For the text-containing cell, return its midpoint in (X, Y) coordinate format. 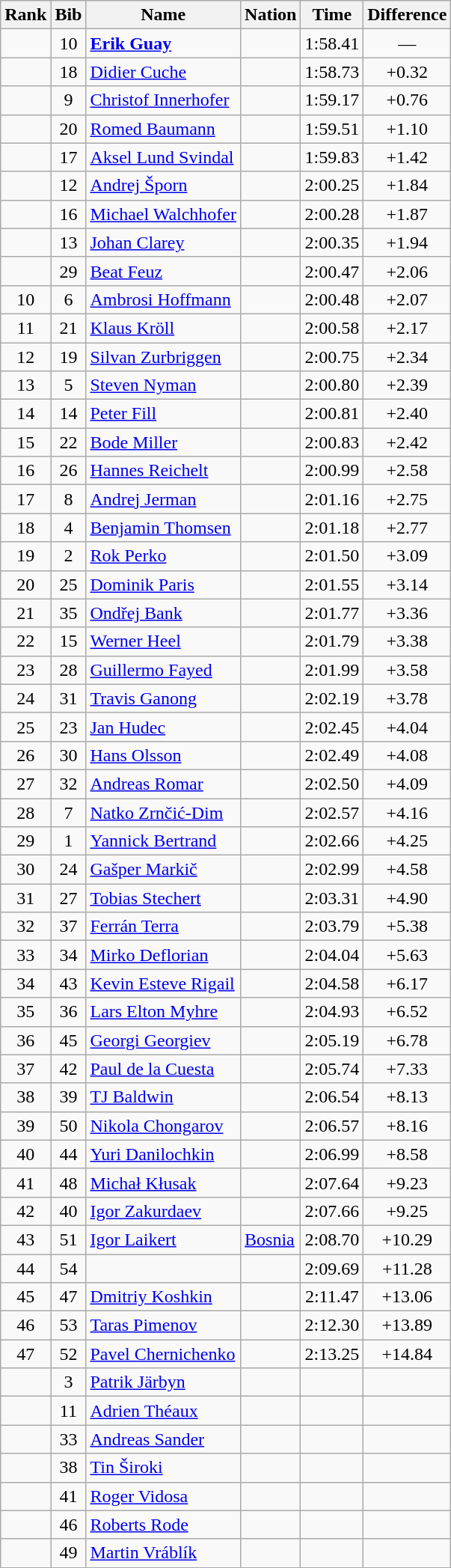
Georgi Georgiev (163, 1040)
+5.38 (407, 927)
+1.42 (407, 157)
TJ Baldwin (163, 1097)
Tobias Stechert (163, 898)
2:01.99 (332, 670)
49 (69, 1553)
+4.58 (407, 870)
Andrej Šporn (163, 186)
2:06.57 (332, 1126)
4 (69, 528)
1 (69, 841)
2:00.47 (332, 271)
50 (69, 1126)
Kevin Esteve Rigail (163, 983)
2:00.35 (332, 242)
2:02.57 (332, 812)
2:02.50 (332, 784)
Time (332, 15)
+6.52 (407, 1012)
Romed Baumann (163, 129)
1:58.73 (332, 72)
53 (69, 1326)
Lars Elton Myhre (163, 1012)
+2.07 (407, 299)
2:08.70 (332, 1239)
7 (69, 812)
2:04.93 (332, 1012)
Nikola Chongarov (163, 1126)
51 (69, 1239)
Rok Perko (163, 556)
Benjamin Thomsen (163, 528)
Andrej Jerman (163, 499)
+1.94 (407, 242)
Werner Heel (163, 641)
Andreas Romar (163, 784)
Gašper Markič (163, 870)
+4.25 (407, 841)
+13.06 (407, 1297)
Steven Nyman (163, 385)
+14.84 (407, 1354)
9 (69, 100)
+2.58 (407, 471)
Mirko Deflorian (163, 955)
2:06.54 (332, 1097)
2:02.45 (332, 727)
+2.40 (407, 414)
+2.42 (407, 442)
Christof Innerhofer (163, 100)
2:00.25 (332, 186)
Andreas Sander (163, 1439)
2:11.47 (332, 1297)
3 (69, 1382)
2:00.28 (332, 214)
Ferrán Terra (163, 927)
+1.87 (407, 214)
2:12.30 (332, 1326)
2:02.99 (332, 870)
Didier Cuche (163, 72)
+5.63 (407, 955)
Erik Guay (163, 43)
— (407, 43)
Hannes Reichelt (163, 471)
2:00.99 (332, 471)
+1.10 (407, 129)
Peter Fill (163, 414)
Michael Walchhofer (163, 214)
2:00.83 (332, 442)
+1.84 (407, 186)
1:59.83 (332, 157)
Yuri Danilochkin (163, 1154)
2:03.31 (332, 898)
Igor Zakurdaev (163, 1211)
2:06.99 (332, 1154)
+8.16 (407, 1126)
Yannick Bertrand (163, 841)
Pavel Chernichenko (163, 1354)
+2.06 (407, 271)
2:02.19 (332, 698)
+4.16 (407, 812)
Igor Laikert (163, 1239)
+8.13 (407, 1097)
2:01.18 (332, 528)
54 (69, 1269)
Bode Miller (163, 442)
+4.09 (407, 784)
+6.17 (407, 983)
Dominik Paris (163, 585)
Travis Ganong (163, 698)
+9.23 (407, 1183)
Paul de la Cuesta (163, 1069)
+0.76 (407, 100)
Beat Feuz (163, 271)
+8.58 (407, 1154)
Rank (25, 15)
2:02.66 (332, 841)
+2.34 (407, 357)
2:04.58 (332, 983)
+2.77 (407, 528)
2:01.16 (332, 499)
Patrik Järbyn (163, 1382)
1:59.17 (332, 100)
Silvan Zurbriggen (163, 357)
Bosnia (271, 1239)
Taras Pimenov (163, 1326)
2:05.19 (332, 1040)
2:00.58 (332, 328)
2:09.69 (332, 1269)
Johan Clarey (163, 242)
+3.36 (407, 613)
Bib (69, 15)
Adrien Théaux (163, 1411)
2:00.75 (332, 357)
+2.39 (407, 385)
Tin Široki (163, 1468)
Klaus Kröll (163, 328)
+4.04 (407, 727)
Ondřej Bank (163, 613)
2:00.80 (332, 385)
Guillermo Fayed (163, 670)
+11.28 (407, 1269)
Martin Vráblík (163, 1553)
2:01.55 (332, 585)
+4.90 (407, 898)
+2.17 (407, 328)
2:04.04 (332, 955)
+4.08 (407, 755)
2:03.79 (332, 927)
+0.32 (407, 72)
2:00.81 (332, 414)
Dmitriy Koshkin (163, 1297)
2:00.48 (332, 299)
1:58.41 (332, 43)
+3.78 (407, 698)
Roger Vidosa (163, 1496)
Nation (271, 15)
2:01.79 (332, 641)
+3.14 (407, 585)
Aksel Lund Svindal (163, 157)
Hans Olsson (163, 755)
2:07.66 (332, 1211)
Name (163, 15)
52 (69, 1354)
8 (69, 499)
2:01.77 (332, 613)
+13.89 (407, 1326)
+10.29 (407, 1239)
2:13.25 (332, 1354)
Ambrosi Hoffmann (163, 299)
Michał Kłusak (163, 1183)
Difference (407, 15)
+9.25 (407, 1211)
48 (69, 1183)
Jan Hudec (163, 727)
Roberts Rode (163, 1525)
+3.09 (407, 556)
1:59.51 (332, 129)
2:07.64 (332, 1183)
2 (69, 556)
2:01.50 (332, 556)
5 (69, 385)
6 (69, 299)
+6.78 (407, 1040)
+3.38 (407, 641)
2:05.74 (332, 1069)
+3.58 (407, 670)
+2.75 (407, 499)
2:02.49 (332, 755)
Natko Zrnčić-Dim (163, 812)
+7.33 (407, 1069)
